Pinpoint the cell where the given text exists, returning its [X, Y] midpoint coordinate. 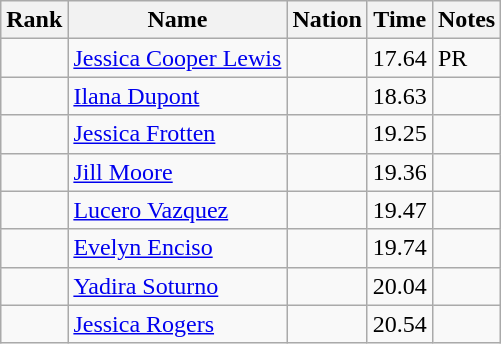
20.54 [400, 324]
18.63 [400, 96]
20.04 [400, 286]
Name [178, 20]
Evelyn Enciso [178, 248]
17.64 [400, 58]
Notes [466, 20]
Time [400, 20]
Lucero Vazquez [178, 210]
Nation [327, 20]
19.36 [400, 172]
Jessica Frotten [178, 134]
19.25 [400, 134]
Yadira Soturno [178, 286]
Rank [34, 20]
19.47 [400, 210]
Ilana Dupont [178, 96]
Jessica Cooper Lewis [178, 58]
Jessica Rogers [178, 324]
19.74 [400, 248]
PR [466, 58]
Jill Moore [178, 172]
